Capture the cell that displays the provided text and extract its [x, y] central coordinate. 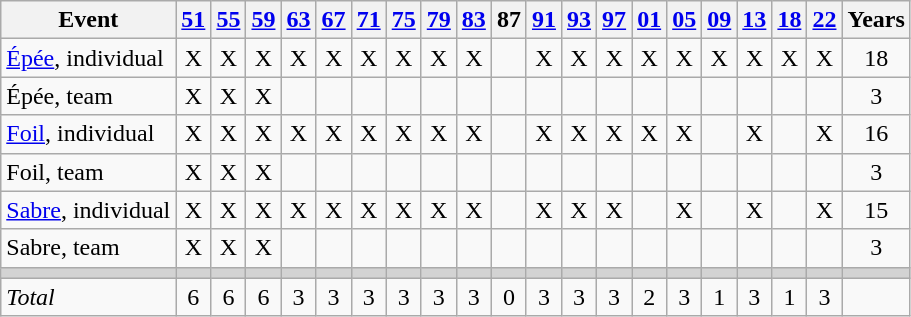
55 [228, 20]
83 [474, 20]
2 [650, 297]
13 [754, 20]
01 [650, 20]
Sabre, individual [88, 210]
05 [684, 20]
0 [508, 297]
87 [508, 20]
63 [298, 20]
Épée, individual [88, 58]
09 [720, 20]
Foil, team [88, 172]
22 [824, 20]
Épée, team [88, 96]
91 [544, 20]
Event [88, 20]
Sabre, team [88, 248]
75 [404, 20]
67 [334, 20]
59 [264, 20]
93 [578, 20]
16 [876, 134]
79 [438, 20]
51 [194, 20]
71 [368, 20]
15 [876, 210]
97 [614, 20]
Total [88, 297]
Years [876, 20]
Foil, individual [88, 134]
